Locate the cell with the specified text and output its [X, Y] center coordinate. 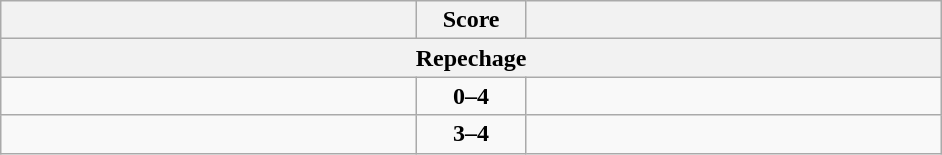
3–4 [472, 134]
Repechage [472, 58]
Score [472, 20]
0–4 [472, 96]
